Search for the cell housing the specified text and yield its (X, Y) center coordinate. 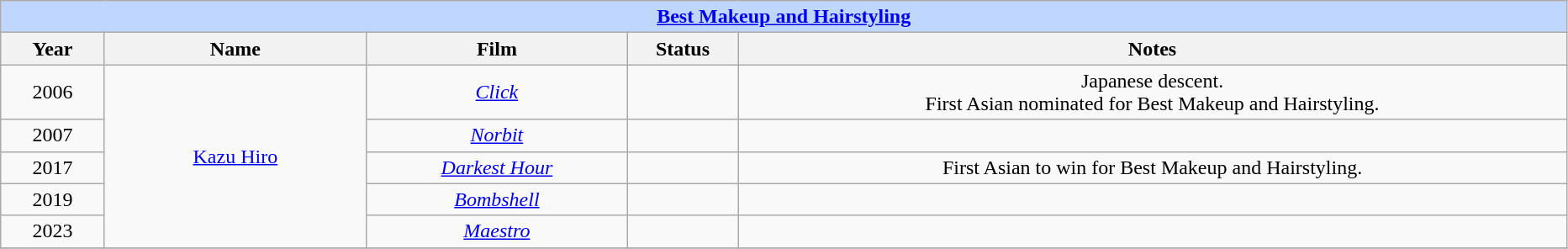
Name (235, 49)
Status (683, 49)
Darkest Hour (496, 167)
First Asian to win for Best Makeup and Hairstyling. (1153, 167)
Bombshell (496, 199)
Film (496, 49)
2019 (53, 199)
Kazu Hiro (235, 156)
Maestro (496, 231)
Japanese descent.First Asian nominated for Best Makeup and Hairstyling. (1153, 93)
2017 (53, 167)
Year (53, 49)
2023 (53, 231)
Click (496, 93)
Best Makeup and Hairstyling (784, 17)
Notes (1153, 49)
Norbit (496, 135)
2006 (53, 93)
2007 (53, 135)
